Extract the [x, y] coordinate from the center of the cell holding the provided text.  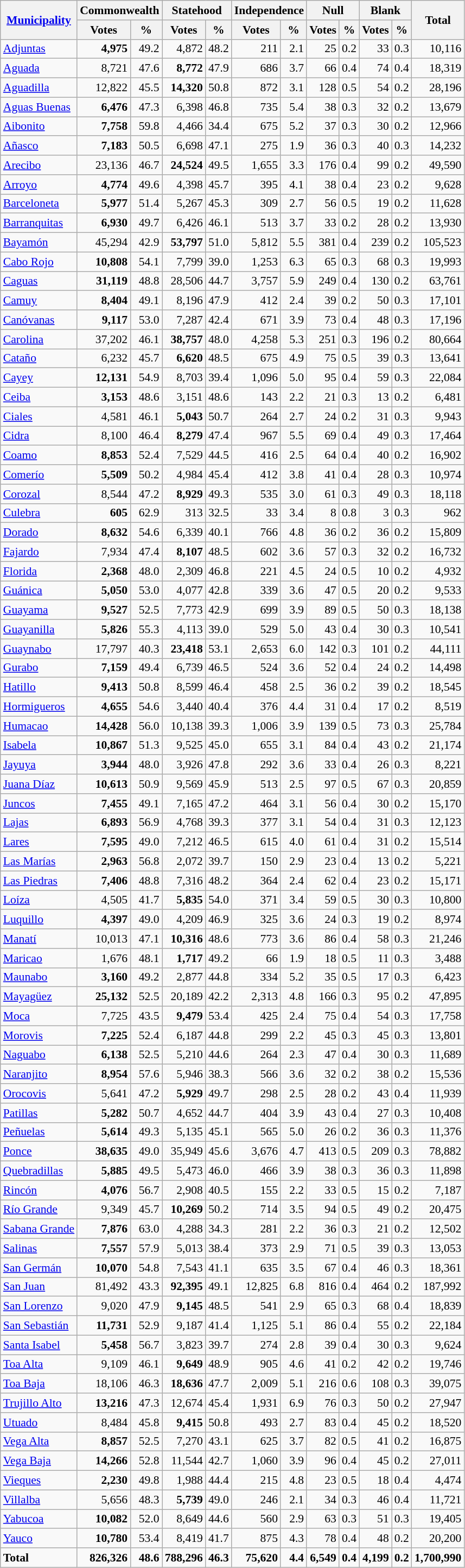
63 [323, 1519]
4,872 [184, 49]
2,230 [104, 1481]
10,613 [104, 784]
Camuy [39, 301]
602 [256, 552]
128 [323, 88]
Ciales [39, 416]
625 [256, 1441]
20,189 [184, 997]
8,544 [104, 494]
967 [256, 436]
9,624 [438, 1345]
5,977 [104, 204]
13,930 [438, 223]
560 [256, 1519]
Canóvanas [39, 320]
18,636 [184, 1384]
32.5 [219, 513]
686 [256, 68]
196 [375, 339]
8,772 [184, 68]
San Sebastián [39, 1326]
24,524 [184, 165]
5,614 [104, 1132]
45.9 [219, 784]
Juana Díaz [39, 784]
80,664 [438, 339]
7,159 [104, 668]
655 [256, 745]
6,426 [184, 223]
Cidra [39, 436]
Humacao [39, 726]
773 [256, 939]
Dorado [39, 533]
69 [323, 436]
7,543 [184, 1268]
52 [323, 668]
7,187 [438, 1190]
47.7 [219, 1384]
3,153 [104, 397]
6,476 [104, 107]
10,082 [104, 1519]
Jayuya [39, 765]
20,475 [438, 1210]
Coamo [39, 456]
41.1 [219, 1268]
6,549 [323, 1558]
Mayagüez [39, 997]
43.1 [219, 1441]
1,931 [256, 1403]
22,084 [438, 378]
5,050 [104, 591]
4,652 [184, 1113]
6,187 [184, 1035]
12,825 [256, 1287]
52.0 [146, 1519]
3,160 [104, 977]
99 [375, 165]
6,739 [184, 668]
10 [375, 571]
49,590 [438, 165]
566 [256, 1074]
6.0 [294, 649]
18,545 [438, 687]
8,196 [184, 301]
21,246 [438, 939]
31,119 [104, 281]
Añasco [39, 146]
Gurabo [39, 668]
58 [375, 939]
6,698 [184, 146]
541 [256, 1306]
4,774 [104, 185]
8,404 [104, 301]
Arecibo [39, 165]
6.9 [294, 1403]
Culebra [39, 513]
2.3 [294, 1055]
425 [256, 1016]
San Lorenzo [39, 1306]
12,123 [438, 823]
16,732 [438, 552]
142 [323, 649]
23,418 [184, 649]
7,876 [104, 1229]
13,216 [104, 1403]
381 [323, 243]
376 [256, 707]
1,125 [256, 1326]
Vieques [39, 1481]
8 [323, 513]
45.1 [219, 1132]
40.1 [219, 533]
493 [256, 1422]
47.8 [219, 765]
25 [323, 49]
5,282 [104, 1113]
38,757 [184, 339]
816 [323, 1287]
5,656 [104, 1500]
3.8 [294, 475]
458 [256, 687]
12,822 [104, 88]
18,520 [438, 1422]
Guayama [39, 610]
714 [256, 1210]
17,797 [104, 649]
38.4 [219, 1248]
7,212 [184, 842]
Lajas [39, 823]
78,882 [438, 1152]
57.6 [146, 1074]
9,628 [438, 185]
8,853 [104, 456]
11,721 [438, 1500]
Adjuntas [39, 49]
7,225 [104, 1035]
13,679 [438, 107]
56.0 [146, 726]
4,398 [184, 185]
216 [323, 1384]
Sabana Grande [39, 1229]
313 [184, 513]
49.6 [146, 185]
46.0 [219, 1171]
8,279 [184, 436]
4,505 [104, 900]
25,132 [104, 997]
15,170 [438, 804]
Florida [39, 571]
239 [375, 243]
56.8 [146, 862]
9,569 [184, 784]
Corozal [39, 494]
Guaynabo [39, 649]
5,739 [184, 1500]
50.5 [146, 146]
48.3 [146, 1500]
3,823 [184, 1345]
78 [323, 1539]
62 [323, 881]
Villalba [39, 1500]
221 [256, 571]
5,509 [104, 475]
Las Piedras [39, 881]
42.4 [219, 320]
Santa Isabel [39, 1345]
Utuado [39, 1422]
Statehood [197, 10]
35,949 [184, 1152]
6,620 [184, 358]
Salinas [39, 1248]
309 [256, 204]
7,725 [104, 1016]
76 [323, 1403]
54.1 [146, 262]
7,758 [104, 127]
15 [375, 1190]
5,641 [104, 1093]
371 [256, 900]
28,506 [184, 281]
63,761 [438, 281]
3.0 [294, 494]
10,800 [438, 900]
9,020 [104, 1306]
4,984 [184, 475]
671 [256, 320]
635 [256, 1268]
50.9 [146, 784]
826,326 [104, 1558]
4,288 [184, 1229]
8,954 [104, 1074]
6,893 [104, 823]
962 [438, 513]
251 [323, 339]
6,930 [104, 223]
43.5 [146, 1016]
Vega Baja [39, 1461]
6.3 [294, 262]
18,106 [104, 1384]
4.3 [294, 1539]
Peñuelas [39, 1132]
5,013 [184, 1248]
11,939 [438, 1093]
9,943 [438, 416]
4,077 [184, 591]
57 [323, 552]
Aibonito [39, 127]
8,703 [184, 378]
Blank [385, 10]
105,523 [438, 243]
150 [256, 862]
10,116 [438, 49]
75,620 [256, 1558]
Caguas [39, 281]
43.3 [146, 1287]
2,908 [184, 1190]
San Juan [39, 1287]
20,859 [438, 784]
42 [375, 1364]
3,757 [256, 281]
11,628 [438, 204]
84 [323, 745]
872 [256, 88]
Ceiba [39, 397]
1,253 [256, 262]
53,797 [184, 243]
Hatillo [39, 687]
9,525 [184, 745]
4,975 [104, 49]
8,974 [438, 920]
19,405 [438, 1519]
14,232 [438, 146]
34.3 [219, 1229]
74 [375, 68]
281 [256, 1229]
8,100 [104, 436]
Isabela [39, 745]
13,053 [438, 1248]
10,780 [104, 1539]
155 [256, 1190]
7,183 [104, 146]
4.1 [294, 185]
7,270 [184, 1441]
274 [256, 1345]
215 [256, 1481]
Manatí [39, 939]
1,655 [256, 165]
404 [256, 1113]
71 [323, 1248]
10,974 [438, 475]
7,529 [184, 456]
Comerío [39, 475]
565 [256, 1132]
45.3 [219, 204]
1,006 [256, 726]
7,557 [104, 1248]
6,138 [104, 1055]
5,946 [184, 1074]
96 [323, 1461]
Ponce [39, 1152]
52.9 [146, 1326]
41.4 [219, 1326]
5,458 [104, 1345]
6,398 [184, 107]
56.9 [146, 823]
3,151 [184, 397]
466 [256, 1171]
37,202 [104, 339]
3,926 [184, 765]
81,492 [104, 1287]
3,944 [104, 765]
27,947 [438, 1403]
10,269 [184, 1210]
1,988 [184, 1481]
Lares [39, 842]
83 [323, 1422]
905 [256, 1364]
39,075 [438, 1384]
13,801 [438, 1035]
4,474 [438, 1481]
7,934 [104, 552]
9,527 [104, 610]
Quebradillas [39, 1171]
7,799 [184, 262]
12,674 [184, 1403]
11,376 [438, 1132]
40.4 [219, 707]
Aguas Buenas [39, 107]
5.9 [294, 281]
416 [256, 456]
Toa Alta [39, 1364]
40.5 [219, 1190]
9,533 [438, 591]
53.1 [219, 649]
9,649 [184, 1364]
6.8 [294, 1287]
9,479 [184, 1016]
3 [375, 513]
325 [256, 920]
45.8 [146, 1422]
97 [323, 784]
6,423 [438, 977]
8,721 [104, 68]
5,812 [256, 243]
46.9 [219, 920]
45.0 [219, 745]
8,649 [184, 1519]
Morovis [39, 1035]
5,826 [104, 629]
413 [323, 1152]
17,464 [438, 436]
395 [256, 185]
Naguabo [39, 1055]
8,857 [104, 1441]
3,488 [438, 958]
10,138 [184, 726]
27 [375, 1113]
298 [256, 1093]
19,993 [438, 262]
615 [256, 842]
45.5 [146, 88]
5.4 [294, 107]
San Germán [39, 1268]
4,932 [438, 571]
15,514 [438, 842]
Municipality [39, 20]
48.1 [146, 958]
38,635 [104, 1152]
8,107 [184, 552]
48.9 [219, 1364]
Guayanilla [39, 629]
23,136 [104, 165]
4,655 [104, 707]
10,408 [438, 1113]
3.3 [294, 165]
5,885 [104, 1171]
4.0 [294, 842]
Las Marías [39, 862]
82 [323, 1441]
9,109 [104, 1364]
5,210 [184, 1055]
34.4 [219, 127]
Luquillo [39, 920]
42.7 [219, 1461]
21,174 [438, 745]
8,929 [184, 494]
7,165 [184, 804]
42.8 [219, 591]
Patillas [39, 1113]
27,011 [438, 1461]
38.3 [219, 1074]
Rincón [39, 1190]
17,101 [438, 301]
Naranjito [39, 1074]
1,676 [104, 958]
Juncos [39, 804]
Aguadilla [39, 88]
2,963 [104, 862]
6,339 [184, 533]
4.5 [294, 571]
373 [256, 1248]
14,498 [438, 668]
139 [323, 726]
13,641 [438, 358]
49.8 [146, 1481]
12,131 [104, 378]
176 [323, 165]
130 [375, 281]
4,581 [104, 416]
89 [323, 610]
63.0 [146, 1229]
605 [104, 513]
42.2 [219, 997]
Trujillo Alto [39, 1403]
44.4 [219, 1481]
Commonwealth [119, 10]
2,368 [104, 571]
7,773 [184, 610]
377 [256, 823]
4,209 [184, 920]
Carolina [39, 339]
35 [323, 977]
Maunabo [39, 977]
92,395 [184, 1287]
12,502 [438, 1229]
45.6 [219, 1152]
8,599 [184, 687]
5,835 [184, 900]
1,717 [184, 958]
54.9 [146, 378]
Barceloneta [39, 204]
4,113 [184, 629]
143 [256, 397]
10,316 [184, 939]
51.4 [146, 204]
17,758 [438, 1016]
299 [256, 1035]
209 [375, 1152]
Yauco [39, 1539]
Cabo Rojo [39, 262]
7,316 [184, 881]
4,397 [104, 920]
166 [323, 997]
Loíza [39, 900]
18,138 [438, 610]
Independence [269, 10]
2,313 [256, 997]
2,877 [184, 977]
17,196 [438, 320]
10,013 [104, 939]
18,839 [438, 1306]
4,258 [256, 339]
Cataño [39, 358]
1,700,990 [438, 1558]
15,809 [438, 533]
Guánica [39, 591]
4,768 [184, 823]
12,966 [438, 127]
11,731 [104, 1326]
10,808 [104, 262]
55.3 [146, 629]
15,171 [438, 881]
5,135 [184, 1132]
47.6 [146, 68]
699 [256, 610]
5,221 [438, 862]
54.0 [219, 900]
2,072 [184, 862]
3,676 [256, 1152]
7,455 [104, 804]
Hormigueros [39, 707]
1,060 [256, 1461]
8,419 [184, 1539]
11,544 [184, 1461]
Toa Baja [39, 1384]
44.5 [219, 456]
52.8 [146, 1461]
339 [256, 591]
46.7 [146, 165]
9,413 [104, 687]
10,070 [104, 1268]
9,145 [184, 1306]
8,519 [438, 707]
101 [375, 649]
Vega Alta [39, 1441]
54.8 [146, 1268]
47,895 [438, 997]
292 [256, 765]
25,784 [438, 726]
535 [256, 494]
51.0 [219, 243]
7,595 [104, 842]
364 [256, 881]
Moca [39, 1016]
11,898 [438, 1171]
875 [256, 1539]
766 [256, 533]
0.8 [349, 513]
94 [323, 1210]
2,009 [256, 1384]
57.9 [146, 1248]
22,184 [438, 1326]
211 [256, 49]
4,199 [375, 1558]
9,117 [104, 320]
34 [323, 1500]
11,689 [438, 1055]
Arroyo [39, 185]
7,287 [184, 320]
64 [323, 456]
4,076 [104, 1190]
28,196 [438, 88]
187,992 [438, 1287]
Fajardo [39, 552]
18,361 [438, 1268]
Cayey [39, 378]
1,096 [256, 378]
4.7 [294, 1152]
55 [375, 1326]
8,221 [438, 765]
10,867 [104, 745]
40.3 [146, 649]
9,415 [184, 1422]
5.3 [294, 339]
8,484 [104, 1422]
Null [333, 10]
0.6 [349, 1384]
4,466 [184, 127]
249 [323, 281]
108 [375, 1384]
45,294 [104, 243]
2.8 [294, 1345]
20,200 [438, 1539]
Orocovis [39, 1093]
51 [375, 1519]
735 [256, 107]
39.4 [219, 378]
788,296 [184, 1558]
62.9 [146, 513]
14,320 [184, 88]
Yabucoa [39, 1519]
3,440 [184, 707]
6,232 [104, 358]
275 [256, 146]
4.9 [294, 358]
8,632 [104, 533]
20 [375, 591]
Río Grande [39, 1210]
44,111 [438, 649]
18,319 [438, 68]
Bayamón [39, 243]
5,267 [184, 204]
529 [256, 629]
4.6 [294, 1364]
14,428 [104, 726]
246 [256, 1500]
15,536 [438, 1074]
51.3 [146, 745]
18,118 [438, 494]
5,473 [184, 1171]
2,653 [256, 649]
37 [323, 127]
5,929 [184, 1093]
Maricao [39, 958]
2,309 [184, 571]
5,043 [184, 416]
524 [256, 668]
19,746 [438, 1364]
16,875 [438, 1441]
59.8 [146, 127]
49.4 [146, 668]
Aguada [39, 68]
10,541 [438, 629]
7,406 [104, 881]
9,349 [104, 1210]
11 [375, 958]
6,481 [438, 397]
14,266 [104, 1461]
334 [256, 977]
16,902 [438, 456]
Barranquitas [39, 223]
9,187 [184, 1326]
